Capture the cell that displays the provided text and extract its (x, y) central coordinate. 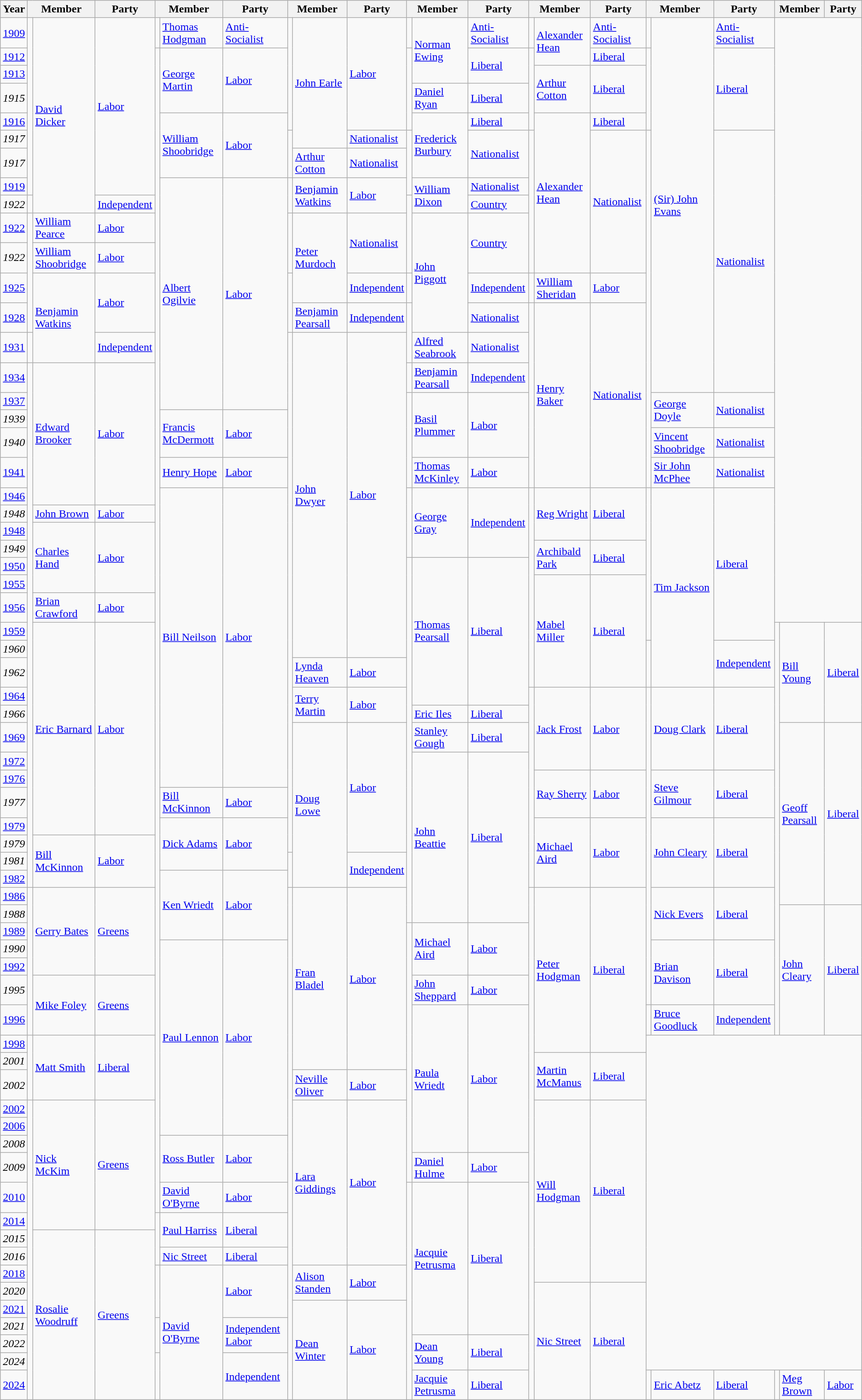
1988 (14, 914)
Thomas Pearsall (440, 631)
1998 (14, 1044)
1964 (14, 696)
Gerry Bates (64, 931)
Geoff Pearsall (802, 814)
Archibald Park (563, 557)
Brian Crawford (64, 607)
1941 (14, 472)
1960 (14, 648)
Tim Jackson (682, 587)
1966 (14, 714)
2016 (14, 1256)
1981 (14, 861)
1989 (14, 931)
Basil Plummer (440, 425)
1972 (14, 761)
Terry Martin (320, 705)
John Brown (64, 514)
Dean Winter (320, 1349)
Daniel Ryan (440, 98)
1977 (14, 803)
John Piggott (440, 272)
Stanley Gough (440, 737)
1946 (14, 496)
1915 (14, 98)
1950 (14, 566)
Neville Oliver (320, 1085)
2015 (14, 1238)
Peter Murdoch (320, 258)
2020 (14, 1291)
William Sheridan (563, 287)
Frederick Burbury (440, 145)
1969 (14, 737)
2022 (14, 1344)
John Beattie (440, 838)
2018 (14, 1273)
Eric Iles (440, 714)
1956 (14, 607)
Charles Hand (64, 557)
2006 (14, 1126)
1937 (14, 401)
George Martin (192, 80)
Meg Brown (802, 1385)
1912 (14, 57)
Daniel Hulme (440, 1167)
1913 (14, 74)
1955 (14, 584)
Bill Neilson (192, 637)
2009 (14, 1167)
Matt Smith (64, 1068)
2010 (14, 1198)
John Sheppard (440, 990)
John Dwyer (320, 495)
Reg Wright (563, 514)
Steve Gilmour (682, 793)
1928 (14, 318)
1992 (14, 966)
Eric Abetz (682, 1385)
1919 (14, 186)
Edward Brooker (64, 434)
1934 (14, 377)
Independent Labor (255, 1335)
2001 (14, 1061)
Nick Evers (682, 914)
1940 (14, 443)
Will Hodgman (563, 1191)
David Dicker (64, 116)
Mike Foley (64, 1005)
1925 (14, 287)
Paul Lennon (192, 1037)
Doug Lowe (320, 805)
William Dixon (440, 195)
1986 (14, 896)
Eric Barnard (64, 729)
Year (14, 9)
1939 (14, 419)
1916 (14, 121)
1995 (14, 990)
1982 (14, 879)
Brian Davison (682, 972)
Bill Young (802, 672)
2014 (14, 1221)
Thomas Hodgman (192, 33)
Mabel Miller (563, 631)
Lara Giddings (320, 1182)
John Earle (320, 83)
Alison Standen (320, 1282)
Jack Frost (563, 729)
Paul Harriss (192, 1230)
Nick McKim (64, 1165)
William Pearce (64, 227)
1931 (14, 348)
Vincent Shoobridge (682, 443)
(Sir) John Evans (682, 205)
1959 (14, 631)
Ray Sherry (563, 793)
Francis McDermott (192, 434)
1976 (14, 779)
Peter Hodgman (563, 970)
Thomas McKinley (440, 472)
George Doyle (682, 410)
George Gray (440, 522)
Doug Clark (682, 729)
Lynda Heaven (320, 673)
Paula Wriedt (440, 1079)
Norman Ewing (440, 51)
Dean Young (440, 1353)
Martin McManus (563, 1076)
1962 (14, 673)
2008 (14, 1144)
1996 (14, 1020)
1990 (14, 949)
Fran Bladel (320, 978)
Albert Ogilvie (192, 294)
1909 (14, 33)
Henry Hope (192, 472)
Rosalie Woodruff (64, 1315)
Sir John McPhee (682, 472)
Bruce Goodluck (682, 1020)
Dick Adams (192, 844)
Ross Butler (192, 1159)
1949 (14, 549)
Ken Wriedt (192, 905)
Henry Baker (563, 395)
Alfred Seabrook (440, 348)
